Pinpoint the cell where the given text exists, returning its [x, y] midpoint coordinate. 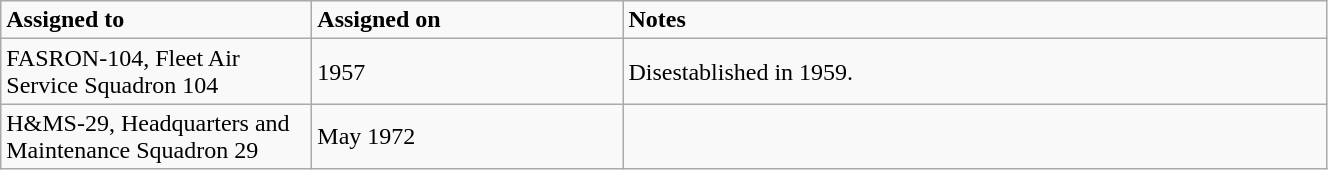
1957 [468, 72]
Assigned to [156, 20]
FASRON-104, Fleet Air Service Squadron 104 [156, 72]
May 1972 [468, 136]
Disestablished in 1959. [975, 72]
Notes [975, 20]
H&MS-29, Headquarters and Maintenance Squadron 29 [156, 136]
Assigned on [468, 20]
